Return (x, y) of the center of cell containing provided text 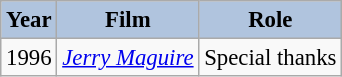
Film (128, 20)
Role (270, 20)
Special thanks (270, 58)
Jerry Maguire (128, 58)
1996 (29, 58)
Year (29, 20)
